Return (x, y) of the center of cell containing provided text 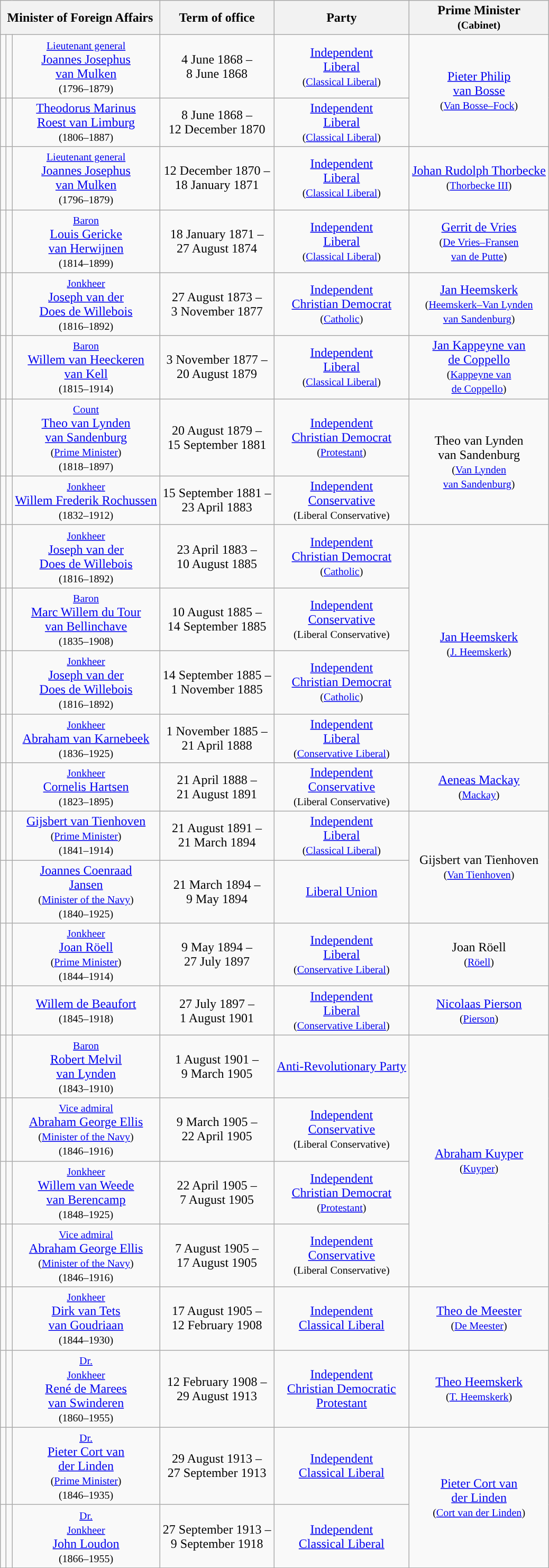
Theo van Lynden van Sandenburg (Van Lynden van Sandenburg) (479, 462)
3 November 1877 – 20 August 1879 (217, 367)
20 August 1879 – 15 September 1881 (217, 437)
Aeneas Mackay (Mackay) (479, 787)
Dr. Jonkheer John Loudon (1866–1955) (86, 1536)
Party (342, 18)
8 June 1868 – 12 December 1870 (217, 122)
Joan Röell (Röell) (479, 955)
21 August 1891 – 21 March 1894 (217, 836)
Anti-Revolutionary Party (342, 1066)
Baron Louis Gericke van Herwijnen (1814–1899) (86, 241)
Liberal Union (342, 891)
23 April 1883 – 10 August 1885 (217, 556)
15 September 1881 – 23 April 1883 (217, 500)
Jan Heemskerk (Heemskerk–Van Lynden van Sandenburg) (479, 304)
Jonkheer Willem van Weede van Berencamp (1848–1925) (86, 1192)
Abraham Kuyper (Kuyper) (479, 1161)
4 June 1868 – 8 June 1868 (217, 67)
21 March 1894 – 9 May 1894 (217, 891)
1 November 1885 – 21 April 1888 (217, 738)
Willem de Beaufort (1845–1918) (86, 1011)
Theo de Meester (De Meester) (479, 1318)
Gijsbert van Tienhoven (Prime Minister) (1841–1914) (86, 836)
Baron Marc Willem du Tour van Bellinchave (1835–1908) (86, 619)
1 August 1901 – 9 March 1905 (217, 1066)
Jonkheer Willem Frederik Rochussen (1832–1912) (86, 500)
27 July 1897 – 1 August 1901 (217, 1011)
Term of office (217, 18)
Theo Heemskerk (T. Heemskerk) (479, 1389)
Pieter Philip van Bosse (Van Bosse–Fock) (479, 91)
Joannes Coenraad Jansen (Minister of the Navy) (1840–1925) (86, 891)
27 September 1913 – 9 September 1918 (217, 1536)
27 August 1873 – 3 November 1877 (217, 304)
Nicolaas Pierson (Pierson) (479, 1011)
Dr. Pieter Cort van der Linden (Prime Minister) (1846–1935) (86, 1466)
Theodorus Marinus Roest van Limburg (1806–1887) (86, 122)
Jan Kappeyne van de Coppello (Kappeyne van de Coppello) (479, 367)
Jonkheer Joan Röell (Prime Minister) (1844–1914) (86, 955)
9 March 1905 – 22 April 1905 (217, 1130)
7 August 1905 – 17 August 1905 (217, 1256)
Independent Christian Democratic Protestant (342, 1389)
18 January 1871 – 27 August 1874 (217, 241)
12 February 1908 – 29 August 1913 (217, 1389)
21 April 1888 – 21 August 1891 (217, 787)
10 August 1885 – 14 September 1885 (217, 619)
Johan Rudolph Thorbecke (Thorbecke III) (479, 178)
14 September 1885 – 1 November 1885 (217, 682)
29 August 1913 – 27 September 1913 (217, 1466)
Baron Robert Melvil van Lynden (1843–1910) (86, 1066)
Gijsbert van Tienhoven (Van Tienhoven) (479, 867)
17 August 1905 – 12 February 1908 (217, 1318)
Jonkheer Cornelis Hartsen (1823–1895) (86, 787)
9 May 1894 – 27 July 1897 (217, 955)
12 December 1870 – 18 January 1871 (217, 178)
Pieter Cort van der Linden (Cort van der Linden) (479, 1497)
Gerrit de Vries (De Vries–Fransen van de Putte) (479, 241)
Jan Heemskerk (J. Heemskerk) (479, 644)
Jonkheer Abraham van Karnebeek (1836–1925) (86, 738)
22 April 1905 – 7 August 1905 (217, 1192)
Dr. Jonkheer René de Marees van Swinderen (1860–1955) (86, 1389)
Count Theo van Lynden van Sandenburg (Prime Minister) (1818–1897) (86, 437)
Baron Willem van Heeckeren van Kell (1815–1914) (86, 367)
Prime Minister (Cabinet) (479, 18)
Minister of Foreign Affairs (80, 18)
Jonkheer Dirk van Tets van Goudriaan (1844–1930) (86, 1318)
